Capture the cell that displays the provided text and extract its (X, Y) central coordinate. 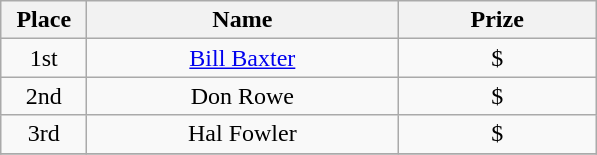
Don Rowe (242, 96)
Bill Baxter (242, 58)
Hal Fowler (242, 134)
Name (242, 20)
2nd (44, 96)
Place (44, 20)
3rd (44, 134)
Prize (498, 20)
1st (44, 58)
